Search for the cell housing the specified text and yield its (X, Y) center coordinate. 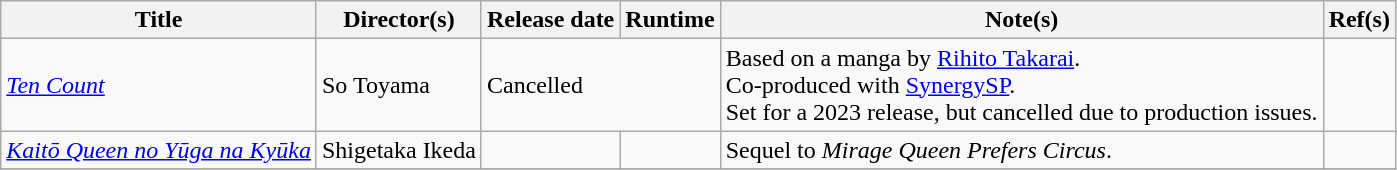
Sequel to Mirage Queen Prefers Circus. (1022, 150)
Shigetaka Ikeda (398, 150)
Kaitō Queen no Yūga na Kyūka (159, 150)
Note(s) (1022, 20)
Cancelled (600, 85)
Director(s) (398, 20)
Title (159, 20)
Release date (550, 20)
Ten Count (159, 85)
So Toyama (398, 85)
Based on a manga by Rihito Takarai.Co-produced with SynergySP.Set for a 2023 release, but cancelled due to production issues. (1022, 85)
Runtime (670, 20)
Ref(s) (1359, 20)
